Return [X, Y] of the center of cell containing provided text 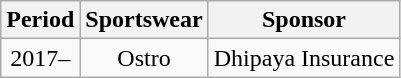
Sportswear [144, 20]
Ostro [144, 58]
Sponsor [304, 20]
Period [40, 20]
2017– [40, 58]
Dhipaya Insurance [304, 58]
